Identify which cell holds the provided text, then report its (X, Y) central coordinate. 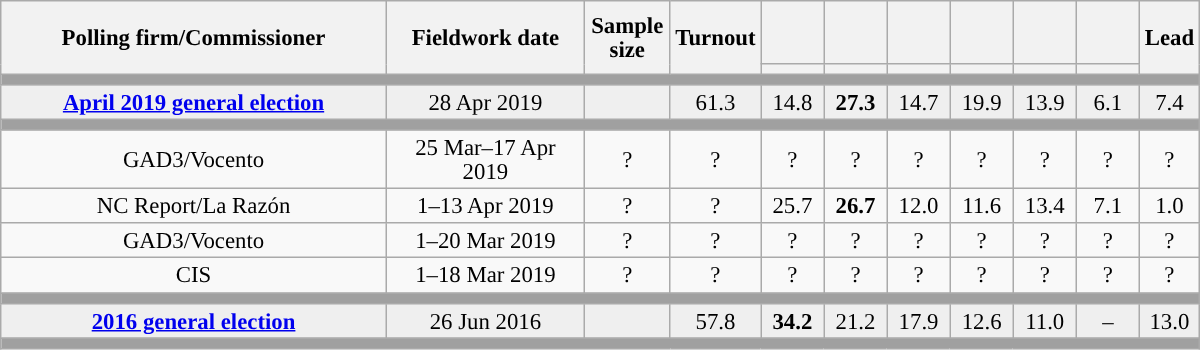
Sample size (627, 38)
2016 general election (194, 320)
26 Jun 2016 (485, 320)
CIS (194, 276)
28 Apr 2019 (485, 102)
25 Mar–17 Apr 2019 (485, 160)
12.6 (982, 320)
1.0 (1169, 206)
6.1 (1108, 102)
21.2 (856, 320)
17.9 (918, 320)
11.6 (982, 206)
13.0 (1169, 320)
Polling firm/Commissioner (194, 38)
26.7 (856, 206)
34.2 (792, 320)
7.4 (1169, 102)
14.7 (918, 102)
14.8 (792, 102)
1–20 Mar 2019 (485, 242)
7.1 (1108, 206)
NC Report/La Razón (194, 206)
1–18 Mar 2019 (485, 276)
19.9 (982, 102)
Fieldwork date (485, 38)
11.0 (1044, 320)
13.4 (1044, 206)
1–13 Apr 2019 (485, 206)
61.3 (716, 102)
12.0 (918, 206)
Lead (1169, 38)
27.3 (856, 102)
– (1108, 320)
April 2019 general election (194, 102)
57.8 (716, 320)
25.7 (792, 206)
13.9 (1044, 102)
Turnout (716, 38)
